Locate the cell with the specified text and output its (x, y) center coordinate. 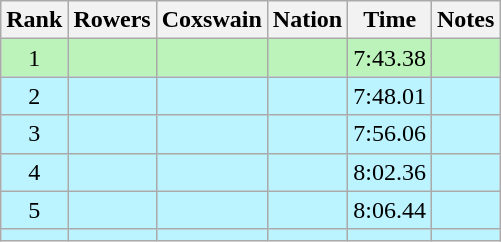
5 (34, 210)
Coxswain (212, 20)
3 (34, 134)
Notes (465, 20)
Nation (307, 20)
2 (34, 96)
Time (390, 20)
7:56.06 (390, 134)
4 (34, 172)
1 (34, 58)
8:02.36 (390, 172)
7:43.38 (390, 58)
7:48.01 (390, 96)
Rank (34, 20)
Rowers (112, 20)
8:06.44 (390, 210)
